From the cell containing the given text, extract its center point as [x, y] coordinate. 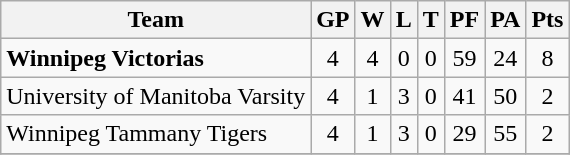
8 [548, 58]
55 [506, 134]
Pts [548, 20]
PF [464, 20]
PA [506, 20]
L [404, 20]
59 [464, 58]
29 [464, 134]
GP [333, 20]
Winnipeg Tammany Tigers [156, 134]
50 [506, 96]
Winnipeg Victorias [156, 58]
University of Manitoba Varsity [156, 96]
T [430, 20]
41 [464, 96]
W [372, 20]
24 [506, 58]
Team [156, 20]
